Locate the cell with the specified text and output its (X, Y) center coordinate. 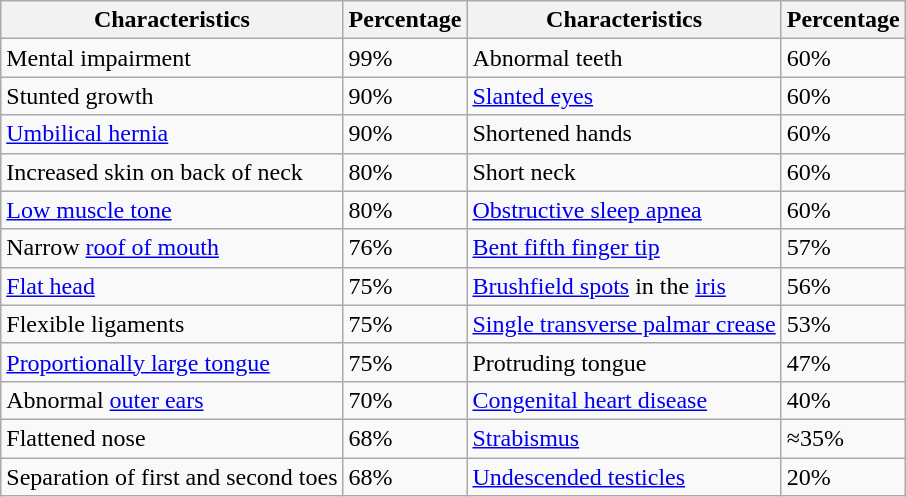
Mental impairment (172, 58)
Bent fifth finger tip (624, 248)
20% (843, 477)
Umbilical hernia (172, 134)
Protruding tongue (624, 362)
Congenital heart disease (624, 400)
Flattened nose (172, 438)
56% (843, 286)
Shortened hands (624, 134)
Separation of first and second toes (172, 477)
Slanted eyes (624, 96)
40% (843, 400)
Obstructive sleep apnea (624, 210)
99% (405, 58)
Strabismus (624, 438)
Short neck (624, 172)
47% (843, 362)
76% (405, 248)
Undescended testicles (624, 477)
Single transverse palmar crease (624, 324)
Increased skin on back of neck (172, 172)
Narrow roof of mouth (172, 248)
53% (843, 324)
Abnormal outer ears (172, 400)
57% (843, 248)
Flat head (172, 286)
≈35% (843, 438)
Stunted growth (172, 96)
Low muscle tone (172, 210)
Abnormal teeth (624, 58)
Proportionally large tongue (172, 362)
Flexible ligaments (172, 324)
70% (405, 400)
Brushfield spots in the iris (624, 286)
